Output the [x, y] coordinate of the center of the cell containing the given text.  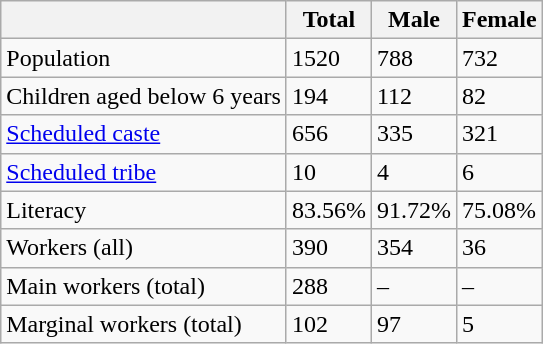
97 [414, 324]
390 [328, 248]
Children aged below 6 years [144, 96]
788 [414, 58]
321 [500, 134]
Scheduled caste [144, 134]
6 [500, 172]
732 [500, 58]
4 [414, 172]
Total [328, 20]
102 [328, 324]
36 [500, 248]
10 [328, 172]
82 [500, 96]
Population [144, 58]
Workers (all) [144, 248]
75.08% [500, 210]
Male [414, 20]
112 [414, 96]
5 [500, 324]
Scheduled tribe [144, 172]
Literacy [144, 210]
91.72% [414, 210]
1520 [328, 58]
Main workers (total) [144, 286]
83.56% [328, 210]
Female [500, 20]
656 [328, 134]
354 [414, 248]
Marginal workers (total) [144, 324]
194 [328, 96]
335 [414, 134]
288 [328, 286]
